Scan for the cell matching the given text and deliver its [x, y] coordinate at center. 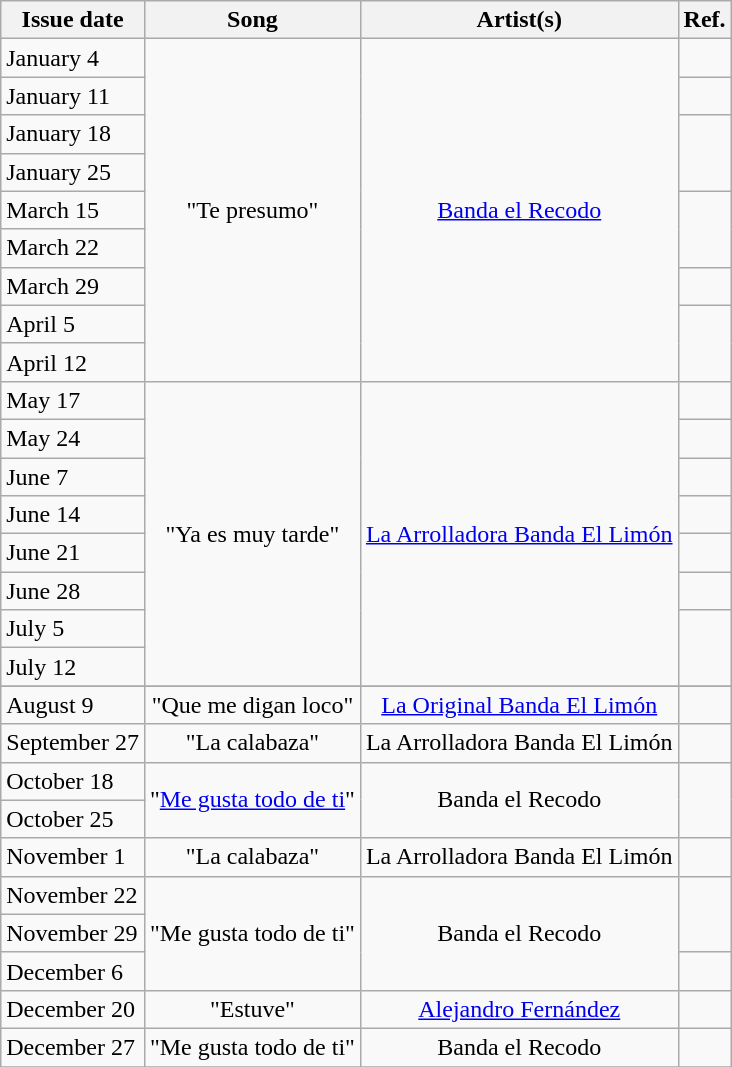
November 29 [73, 933]
January 4 [73, 58]
La Original Banda El Limón [519, 705]
May 24 [73, 438]
Song [252, 20]
September 27 [73, 743]
October 25 [73, 819]
June 7 [73, 477]
May 17 [73, 400]
Ref. [704, 20]
March 15 [73, 210]
June 28 [73, 591]
December 20 [73, 1009]
"Ya es muy tarde" [252, 533]
Issue date [73, 20]
December 6 [73, 971]
April 12 [73, 362]
Artist(s) [519, 20]
Alejandro Fernández [519, 1009]
"Estuve" [252, 1009]
October 18 [73, 781]
January 11 [73, 96]
November 1 [73, 857]
April 5 [73, 324]
July 5 [73, 629]
June 14 [73, 515]
January 25 [73, 172]
"Te presumo" [252, 210]
March 29 [73, 286]
November 22 [73, 895]
July 12 [73, 667]
June 21 [73, 553]
August 9 [73, 705]
March 22 [73, 248]
January 18 [73, 134]
December 27 [73, 1047]
"Que me digan loco" [252, 705]
